Return the (X, Y) coordinate for the center point of the cell that contains the specified text.  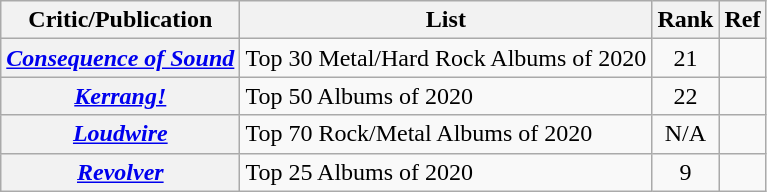
Top 30 Metal/Hard Rock Albums of 2020 (446, 58)
Consequence of Sound (120, 58)
22 (686, 96)
Top 50 Albums of 2020 (446, 96)
Top 25 Albums of 2020 (446, 172)
Critic/Publication (120, 20)
N/A (686, 134)
Rank (686, 20)
21 (686, 58)
Loudwire (120, 134)
Revolver (120, 172)
9 (686, 172)
Ref (742, 20)
Kerrang! (120, 96)
List (446, 20)
Top 70 Rock/Metal Albums of 2020 (446, 134)
